Find where the given text appears and provide that cell's center as [X, Y] coordinate. 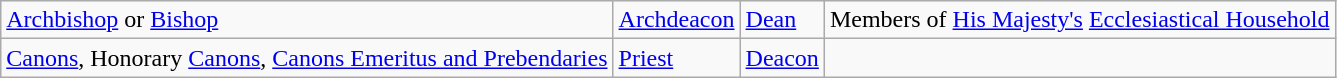
Priest [676, 58]
Archdeacon [676, 20]
Deacon [782, 58]
Members of His Majesty's Ecclesiastical Household [1080, 20]
Archbishop or Bishop [307, 20]
Dean [782, 20]
Canons, Honorary Canons, Canons Emeritus and Prebendaries [307, 58]
